Extract the (X, Y) coordinate from the center of the cell holding the provided text.  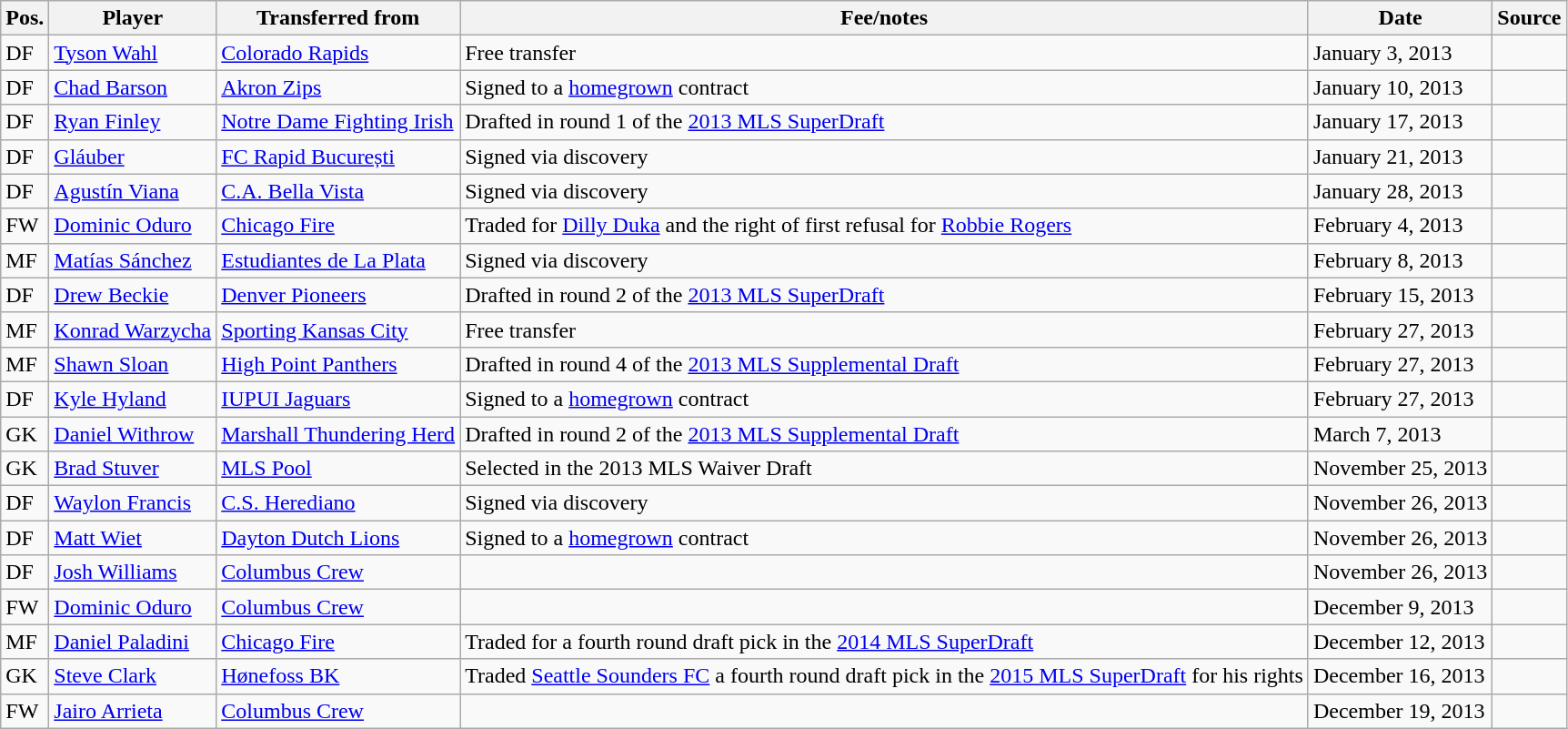
Drew Beckie (133, 295)
Matt Wiet (133, 538)
Sporting Kansas City (338, 329)
Drafted in round 2 of the 2013 MLS Supplemental Draft (884, 434)
December 19, 2013 (1400, 711)
Traded for Dilly Duka and the right of first refusal for Robbie Rogers (884, 226)
Daniel Paladini (133, 642)
Drafted in round 4 of the 2013 MLS Supplemental Draft (884, 364)
Hønefoss BK (338, 676)
December 9, 2013 (1400, 607)
Gláuber (133, 157)
Konrad Warzycha (133, 329)
Colorado Rapids (338, 53)
Source (1530, 18)
C.S. Herediano (338, 503)
Estudiantes de La Plata (338, 260)
February 4, 2013 (1400, 226)
Marshall Thundering Herd (338, 434)
Traded Seattle Sounders FC a fourth round draft pick in the 2015 MLS SuperDraft for his rights (884, 676)
C.A. Bella Vista (338, 191)
March 7, 2013 (1400, 434)
Fee/notes (884, 18)
FC Rapid București (338, 157)
Matías Sánchez (133, 260)
Kyle Hyland (133, 399)
Drafted in round 2 of the 2013 MLS SuperDraft (884, 295)
February 8, 2013 (1400, 260)
High Point Panthers (338, 364)
Notre Dame Fighting Irish (338, 122)
Brad Stuver (133, 469)
November 25, 2013 (1400, 469)
Player (133, 18)
Date (1400, 18)
Jairo Arrieta (133, 711)
IUPUI Jaguars (338, 399)
Akron Zips (338, 87)
February 15, 2013 (1400, 295)
Shawn Sloan (133, 364)
January 28, 2013 (1400, 191)
Denver Pioneers (338, 295)
January 17, 2013 (1400, 122)
Ryan Finley (133, 122)
Daniel Withrow (133, 434)
Agustín Viana (133, 191)
MLS Pool (338, 469)
Tyson Wahl (133, 53)
January 10, 2013 (1400, 87)
Waylon Francis (133, 503)
Steve Clark (133, 676)
Pos. (25, 18)
January 21, 2013 (1400, 157)
Josh Williams (133, 572)
Selected in the 2013 MLS Waiver Draft (884, 469)
Chad Barson (133, 87)
January 3, 2013 (1400, 53)
Traded for a fourth round draft pick in the 2014 MLS SuperDraft (884, 642)
Transferred from (338, 18)
Dayton Dutch Lions (338, 538)
Drafted in round 1 of the 2013 MLS SuperDraft (884, 122)
December 12, 2013 (1400, 642)
December 16, 2013 (1400, 676)
